Locate the cell with the specified text and output its (x, y) center coordinate. 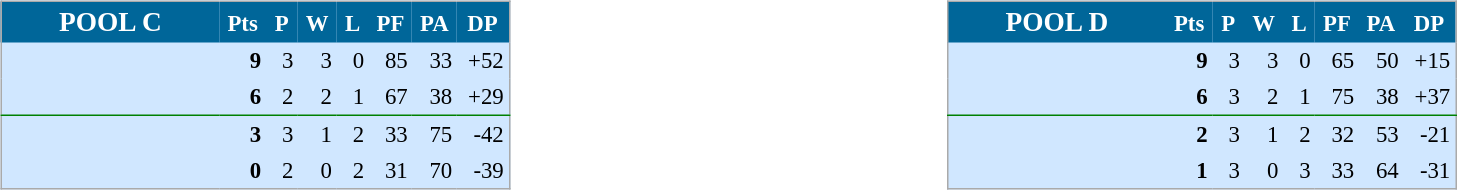
-42 (483, 134)
50 (1381, 60)
64 (1381, 170)
32 (1337, 134)
-21 (1429, 134)
65 (1337, 60)
31 (391, 170)
POOL C (110, 22)
70 (434, 170)
+15 (1429, 60)
-31 (1429, 170)
+52 (483, 60)
53 (1381, 134)
+37 (1429, 96)
67 (391, 96)
85 (391, 60)
+29 (483, 96)
-39 (483, 170)
POOL D (1056, 22)
